Extract the (x, y) coordinate from the center of the cell holding the provided text.  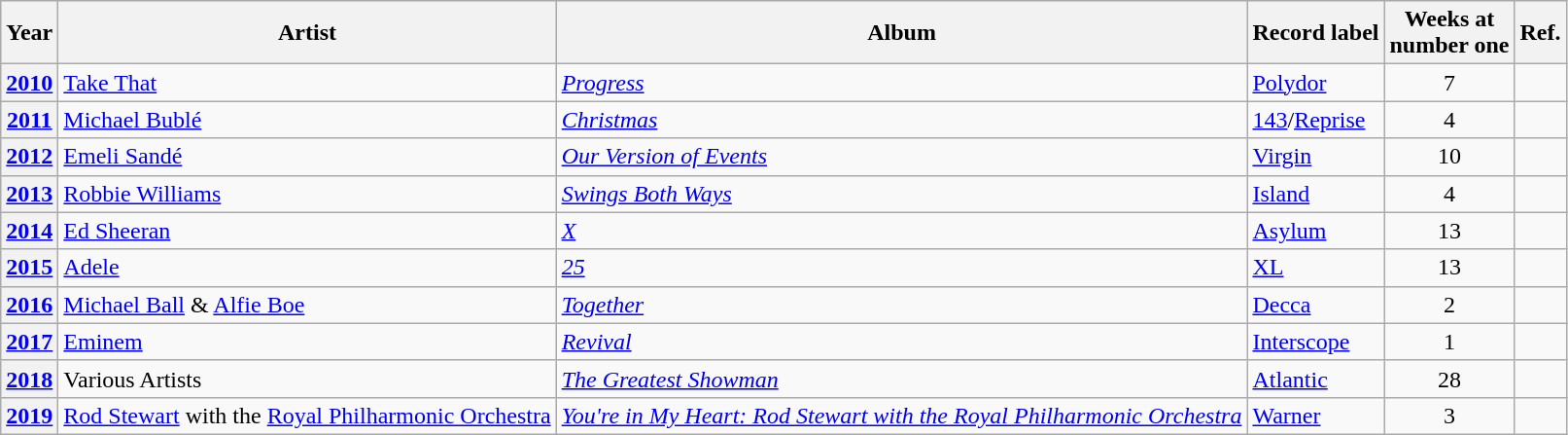
2 (1449, 305)
2011 (29, 120)
Adele (307, 268)
7 (1449, 83)
Christmas (902, 120)
Together (902, 305)
3 (1449, 416)
28 (1449, 379)
The Greatest Showman (902, 379)
2013 (29, 194)
2012 (29, 157)
Asylum (1316, 231)
2017 (29, 342)
Virgin (1316, 157)
Emeli Sandé (307, 157)
Rod Stewart with the Royal Philharmonic Orchestra (307, 416)
Progress (902, 83)
Revival (902, 342)
Take That (307, 83)
X (902, 231)
Swings Both Ways (902, 194)
Record label (1316, 33)
2018 (29, 379)
Warner (1316, 416)
Michael Bublé (307, 120)
143/Reprise (1316, 120)
2010 (29, 83)
Atlantic (1316, 379)
Various Artists (307, 379)
1 (1449, 342)
Interscope (1316, 342)
XL (1316, 268)
25 (902, 268)
10 (1449, 157)
Robbie Williams (307, 194)
2015 (29, 268)
Artist (307, 33)
Michael Ball & Alfie Boe (307, 305)
Decca (1316, 305)
Polydor (1316, 83)
2019 (29, 416)
Eminem (307, 342)
Weeks atnumber one (1449, 33)
Ed Sheeran (307, 231)
Year (29, 33)
2014 (29, 231)
2016 (29, 305)
Our Version of Events (902, 157)
You're in My Heart: Rod Stewart with the Royal Philharmonic Orchestra (902, 416)
Ref. (1540, 33)
Island (1316, 194)
Album (902, 33)
